Scan for the cell matching the given text and deliver its [x, y] coordinate at center. 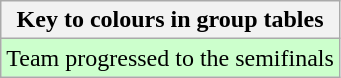
Team progressed to the semifinals [170, 58]
Key to colours in group tables [170, 20]
